Determine the [x, y] coordinate at the center of the cell enclosing the given text.  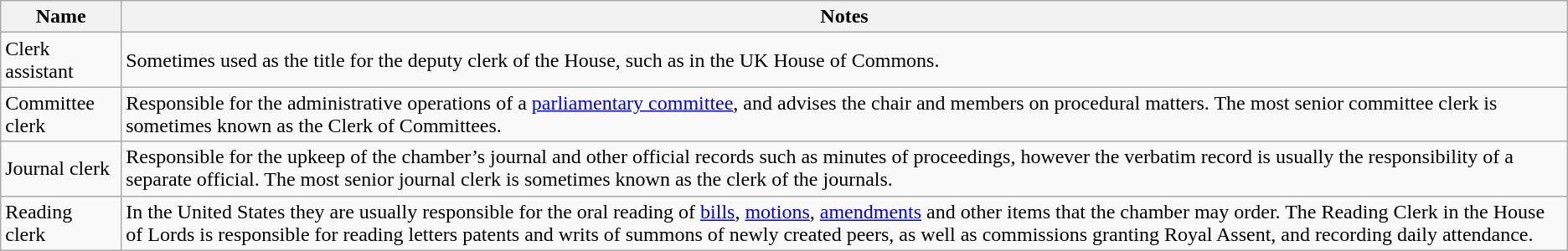
Reading clerk [61, 223]
Name [61, 17]
Sometimes used as the title for the deputy clerk of the House, such as in the UK House of Commons. [844, 60]
Notes [844, 17]
Clerk assistant [61, 60]
Committee clerk [61, 114]
Journal clerk [61, 169]
